Output the [x, y] coordinate of the center of the cell containing the given text.  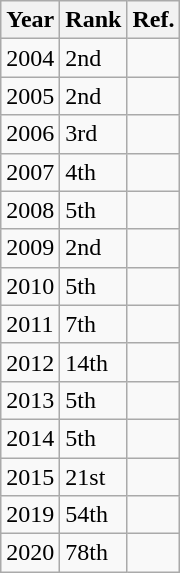
2010 [30, 286]
2015 [30, 477]
2008 [30, 210]
2019 [30, 515]
3rd [94, 134]
4th [94, 172]
2011 [30, 324]
2006 [30, 134]
2007 [30, 172]
2004 [30, 58]
Year [30, 20]
54th [94, 515]
21st [94, 477]
Rank [94, 20]
2012 [30, 362]
7th [94, 324]
2020 [30, 553]
2009 [30, 248]
2005 [30, 96]
Ref. [154, 20]
78th [94, 553]
2014 [30, 438]
14th [94, 362]
2013 [30, 400]
